Search for the cell housing the specified text and yield its (x, y) center coordinate. 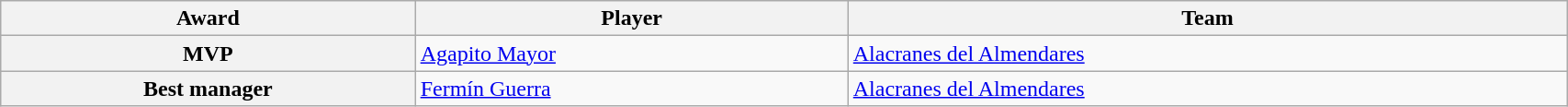
Award (208, 18)
Agapito Mayor (632, 53)
MVP (208, 53)
Player (632, 18)
Team (1207, 18)
Fermín Guerra (632, 89)
Best manager (208, 89)
